Extract the (x, y) coordinate from the center of the cell holding the provided text.  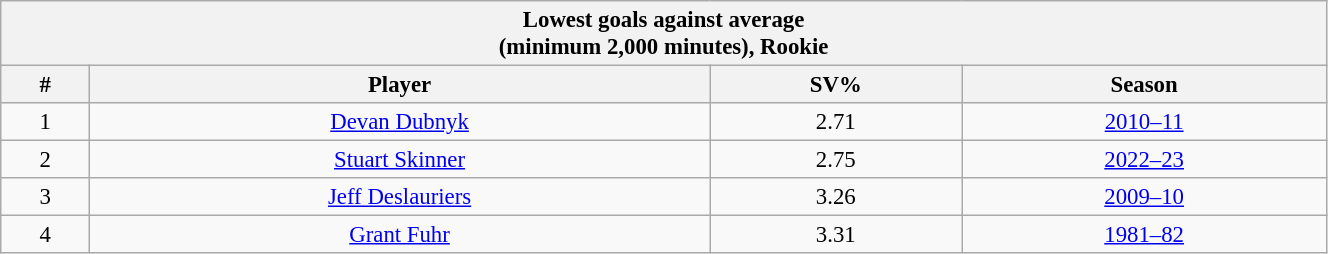
Stuart Skinner (399, 160)
2010–11 (1144, 122)
2.75 (836, 160)
SV% (836, 85)
2009–10 (1144, 197)
Season (1144, 85)
Lowest goals against average(minimum 2,000 minutes), Rookie (664, 34)
2022–23 (1144, 160)
2.71 (836, 122)
1 (46, 122)
4 (46, 235)
3.31 (836, 235)
Devan Dubnyk (399, 122)
Jeff Deslauriers (399, 197)
3.26 (836, 197)
2 (46, 160)
# (46, 85)
3 (46, 197)
Player (399, 85)
1981–82 (1144, 235)
Grant Fuhr (399, 235)
